Extract the (X, Y) coordinate from the center of the cell holding the provided text.  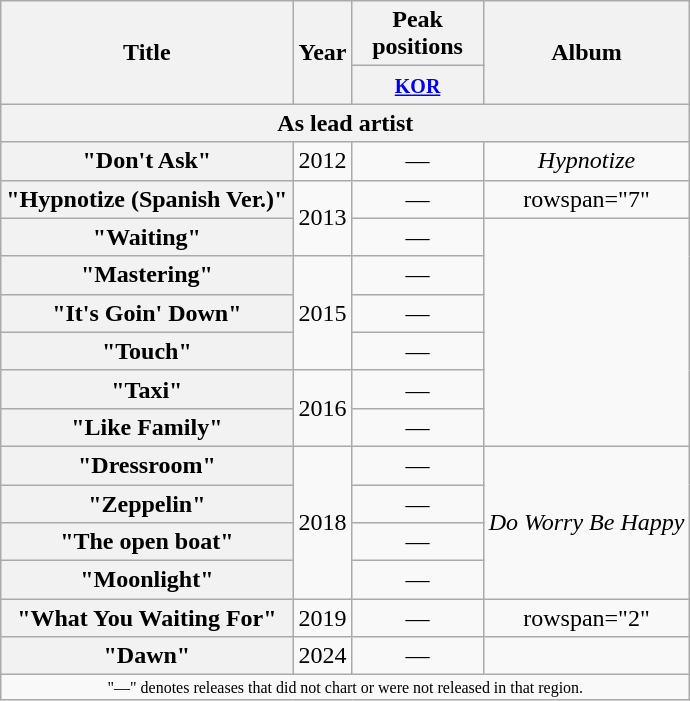
"What You Waiting For" (147, 618)
"Waiting" (147, 237)
"Mastering" (147, 275)
Peak positions (418, 34)
2024 (322, 656)
"Dawn" (147, 656)
Year (322, 52)
Hypnotize (586, 161)
rowspan="7" (586, 199)
rowspan="2" (586, 618)
"Don't Ask" (147, 161)
"The open boat" (147, 542)
"—" denotes releases that did not chart or were not released in that region. (346, 687)
2016 (322, 408)
Do Worry Be Happy (586, 522)
2012 (322, 161)
2015 (322, 313)
"Zeppelin" (147, 503)
"Dressroom" (147, 465)
"Moonlight" (147, 580)
2019 (322, 618)
"Taxi" (147, 389)
"Touch" (147, 351)
2013 (322, 218)
2018 (322, 522)
Album (586, 52)
KOR (418, 85)
"Like Family" (147, 427)
"It's Goin' Down" (147, 313)
As lead artist (346, 123)
"Hypnotize (Spanish Ver.)" (147, 199)
Title (147, 52)
